Return the [x, y] coordinate for the center point of the cell that contains the specified text.  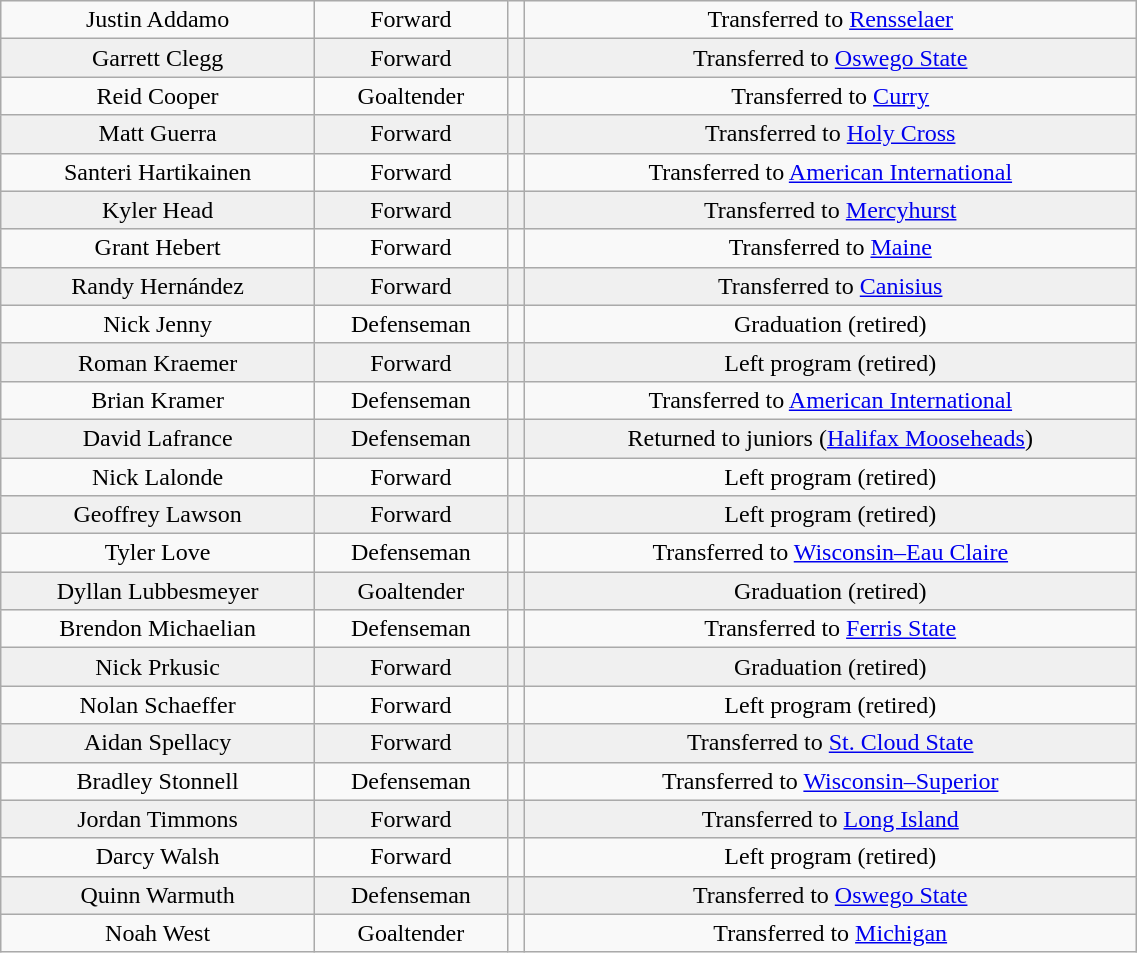
Tyler Love [158, 553]
Nick Lalonde [158, 477]
Grant Hebert [158, 248]
Transferred to Michigan [830, 933]
Transferred to Wisconsin–Superior [830, 781]
Roman Kraemer [158, 362]
Transferred to Ferris State [830, 629]
Matt Guerra [158, 134]
Quinn Warmuth [158, 895]
Transferred to Wisconsin–Eau Claire [830, 553]
Jordan Timmons [158, 819]
Nick Prkusic [158, 667]
Transferred to Canisius [830, 286]
Transferred to Mercyhurst [830, 210]
Noah West [158, 933]
Returned to juniors (Halifax Mooseheads) [830, 438]
Transferred to Long Island [830, 819]
Reid Cooper [158, 96]
Brian Kramer [158, 400]
Garrett Clegg [158, 58]
Bradley Stonnell [158, 781]
Aidan Spellacy [158, 743]
Justin Addamo [158, 20]
Transferred to St. Cloud State [830, 743]
Brendon Michaelian [158, 629]
David Lafrance [158, 438]
Darcy Walsh [158, 857]
Nolan Schaeffer [158, 705]
Randy Hernández [158, 286]
Transferred to Rensselaer [830, 20]
Transferred to Curry [830, 96]
Nick Jenny [158, 324]
Geoffrey Lawson [158, 515]
Transferred to Holy Cross [830, 134]
Santeri Hartikainen [158, 172]
Dyllan Lubbesmeyer [158, 591]
Kyler Head [158, 210]
Transferred to Maine [830, 248]
